Detect which cell encompasses the target text, then output its [X, Y] center coordinate. 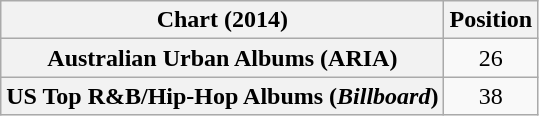
Chart (2014) [222, 20]
Position [491, 20]
Australian Urban Albums (ARIA) [222, 58]
26 [491, 58]
38 [491, 96]
US Top R&B/Hip-Hop Albums (Billboard) [222, 96]
